For the text-containing cell, return its midpoint in (X, Y) coordinate format. 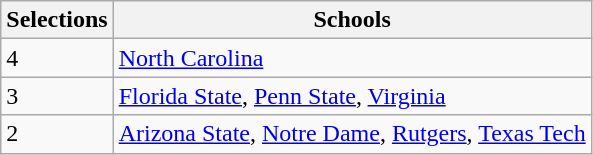
Arizona State, Notre Dame, Rutgers, Texas Tech (352, 134)
Florida State, Penn State, Virginia (352, 96)
Selections (57, 20)
4 (57, 58)
2 (57, 134)
Schools (352, 20)
North Carolina (352, 58)
3 (57, 96)
